From the cell containing the given text, extract its center point as (x, y) coordinate. 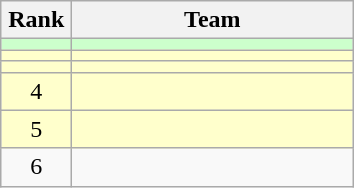
Team (212, 20)
4 (36, 91)
6 (36, 167)
5 (36, 129)
Rank (36, 20)
